Pinpoint the cell where the given text exists, returning its [X, Y] midpoint coordinate. 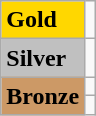
Bronze [43, 96]
Silver [43, 58]
Gold [43, 20]
